Return the (X, Y) coordinate for the center point of the cell that contains the specified text.  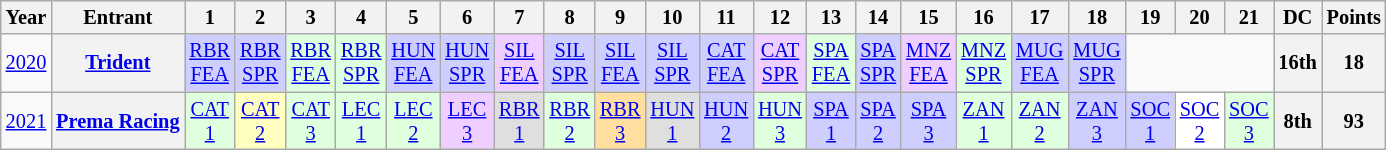
14 (878, 17)
CATFEA (726, 63)
SPASPR (878, 63)
11 (726, 17)
8 (569, 17)
LEC1 (361, 121)
SOC1 (1150, 121)
HUN3 (780, 121)
2020 (26, 63)
RBR2 (569, 121)
MUGSPR (1096, 63)
6 (467, 17)
7 (519, 17)
CATSPR (780, 63)
19 (1150, 17)
SPA3 (928, 121)
MUGFEA (1040, 63)
RBR3 (620, 121)
3 (310, 17)
MNZFEA (928, 63)
ZAN2 (1040, 121)
16th (1298, 63)
HUN2 (726, 121)
RBR1 (519, 121)
93 (1354, 121)
12 (780, 17)
Points (1354, 17)
5 (413, 17)
HUN1 (672, 121)
4 (361, 17)
16 (984, 17)
CAT3 (310, 121)
MNZSPR (984, 63)
SOC3 (1248, 121)
17 (1040, 17)
SPAFEA (831, 63)
SOC2 (1200, 121)
8th (1298, 121)
15 (928, 17)
HUNSPR (467, 63)
Trident (118, 63)
ZAN1 (984, 121)
ZAN3 (1096, 121)
20 (1200, 17)
DC (1298, 17)
1 (209, 17)
Year (26, 17)
Entrant (118, 17)
2 (260, 17)
LEC3 (467, 121)
CAT2 (260, 121)
LEC2 (413, 121)
9 (620, 17)
SPA2 (878, 121)
Prema Racing (118, 121)
SPA1 (831, 121)
13 (831, 17)
2021 (26, 121)
10 (672, 17)
CAT1 (209, 121)
21 (1248, 17)
HUNFEA (413, 63)
